Output the [x, y] coordinate of the center of the cell containing the given text.  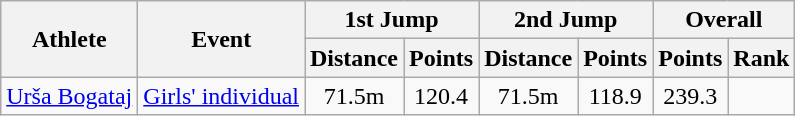
239.3 [690, 96]
Event [222, 39]
2nd Jump [566, 20]
Rank [762, 58]
Athlete [70, 39]
1st Jump [391, 20]
120.4 [442, 96]
Girls' individual [222, 96]
Overall [724, 20]
118.9 [616, 96]
Urša Bogataj [70, 96]
